For the text-containing cell, return its midpoint in (x, y) coordinate format. 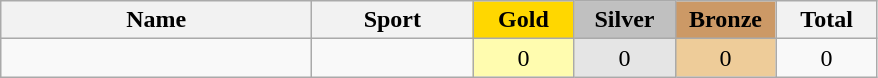
Gold (524, 20)
Sport (392, 20)
Total (826, 20)
Bronze (726, 20)
Name (156, 20)
Silver (624, 20)
